Locate the cell with the specified text and output its [X, Y] center coordinate. 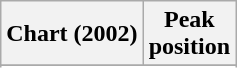
Peakposition [189, 34]
Chart (2002) [72, 34]
